From the cell containing the given text, extract its center point as (x, y) coordinate. 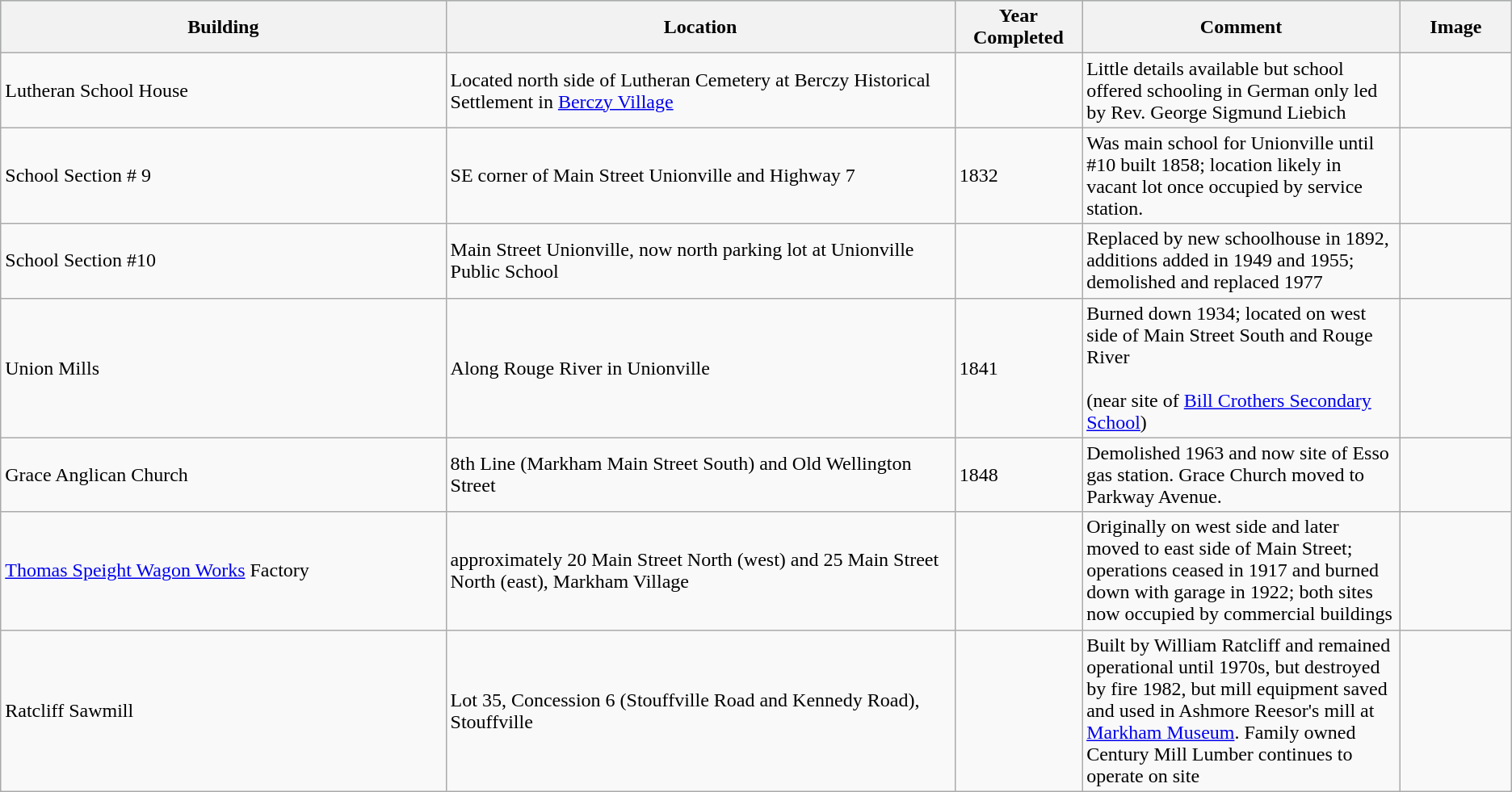
1848 (1018, 475)
Building (223, 27)
Burned down 1934; located on west side of Main Street South and Rouge River (near site of Bill Crothers Secondary School) (1241, 368)
Lot 35, Concession 6 (Stouffville Road and Kennedy Road), Stouffville (700, 710)
Location (700, 27)
Image (1455, 27)
Little details available but school offered schooling in German only led by Rev. George Sigmund Liebich (1241, 90)
Year Completed (1018, 27)
Main Street Unionville, now north parking lot at Unionville Public School (700, 261)
Comment (1241, 27)
Located north side of Lutheran Cemetery at Berczy Historical Settlement in Berczy Village (700, 90)
School Section #10 (223, 261)
Thomas Speight Wagon Works Factory (223, 571)
Ratcliff Sawmill (223, 710)
Union Mills (223, 368)
Was main school for Unionville until #10 built 1858; location likely in vacant lot once occupied by service station. (1241, 176)
Demolished 1963 and now site of Esso gas station. Grace Church moved to Parkway Avenue. (1241, 475)
Grace Anglican Church (223, 475)
8th Line (Markham Main Street South) and Old Wellington Street (700, 475)
School Section # 9 (223, 176)
Replaced by new schoolhouse in 1892, additions added in 1949 and 1955; demolished and replaced 1977 (1241, 261)
SE corner of Main Street Unionville and Highway 7 (700, 176)
1832 (1018, 176)
Lutheran School House (223, 90)
Along Rouge River in Unionville (700, 368)
approximately 20 Main Street North (west) and 25 Main Street North (east), Markham Village (700, 571)
1841 (1018, 368)
